Output the (x, y) coordinate of the center of the cell containing the given text.  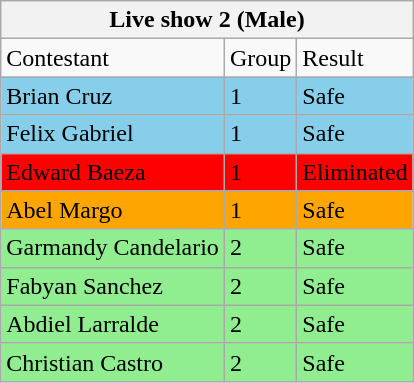
Abel Margo (113, 210)
Brian Cruz (113, 96)
Abdiel Larralde (113, 324)
Garmandy Candelario (113, 248)
Eliminated (355, 172)
Edward Baeza (113, 172)
Result (355, 58)
Fabyan Sanchez (113, 286)
Christian Castro (113, 362)
Group (260, 58)
Live show 2 (Male) (207, 20)
Contestant (113, 58)
Felix Gabriel (113, 134)
